Output the [X, Y] coordinate of the center of the cell containing the given text.  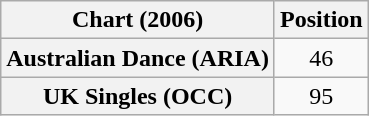
46 [321, 58]
Australian Dance (ARIA) [138, 58]
Chart (2006) [138, 20]
Position [321, 20]
UK Singles (OCC) [138, 96]
95 [321, 96]
